Determine the (X, Y) coordinate at the center of the cell enclosing the given text.  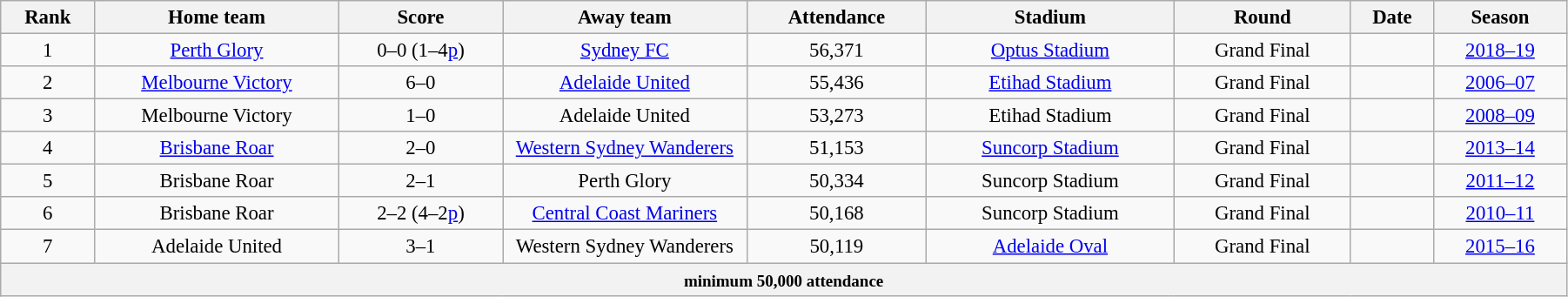
50,119 (836, 246)
3 (48, 116)
2010–11 (1500, 213)
2018–19 (1500, 51)
Season (1500, 17)
50,334 (836, 181)
minimum 50,000 attendance (784, 280)
7 (48, 246)
2 (48, 83)
2–0 (420, 148)
5 (48, 181)
1–0 (420, 116)
Score (420, 17)
Stadium (1051, 17)
Home team (218, 17)
6–0 (420, 83)
2013–14 (1500, 148)
Attendance (836, 17)
2015–16 (1500, 246)
1 (48, 51)
2008–09 (1500, 116)
Date (1392, 17)
53,273 (836, 116)
Round (1262, 17)
6 (48, 213)
Central Coast Mariners (625, 213)
Adelaide Oval (1051, 246)
55,436 (836, 83)
Optus Stadium (1051, 51)
0–0 (1–4p) (420, 51)
2006–07 (1500, 83)
2011–12 (1500, 181)
50,168 (836, 213)
Away team (625, 17)
51,153 (836, 148)
Rank (48, 17)
56,371 (836, 51)
2–1 (420, 181)
2–2 (4–2p) (420, 213)
4 (48, 148)
3–1 (420, 246)
Sydney FC (625, 51)
